Extract the [X, Y] coordinate from the center of the cell holding the provided text.  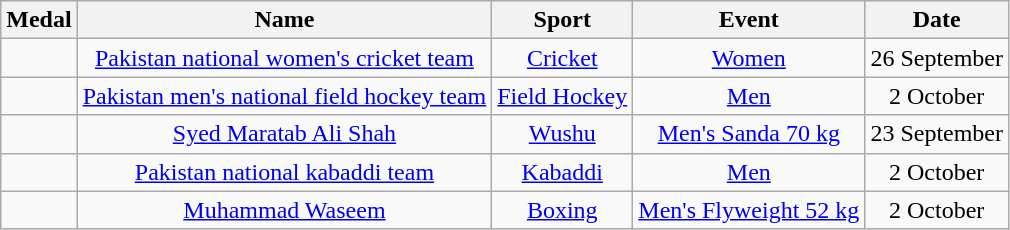
Cricket [562, 58]
Name [284, 20]
Syed Maratab Ali Shah [284, 134]
Women [749, 58]
Men's Flyweight 52 kg [749, 210]
Medal [39, 20]
Sport [562, 20]
Pakistan national women's cricket team [284, 58]
Men's Sanda 70 kg [749, 134]
Pakistan men's national field hockey team [284, 96]
Field Hockey [562, 96]
Event [749, 20]
Muhammad Waseem [284, 210]
Wushu [562, 134]
Pakistan national kabaddi team [284, 172]
Boxing [562, 210]
Kabaddi [562, 172]
23 September [937, 134]
26 September [937, 58]
Date [937, 20]
